Detect which cell encompasses the target text, then output its [X, Y] center coordinate. 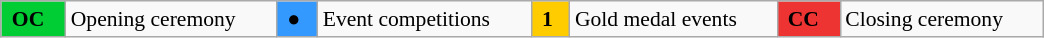
Event competitions [425, 19]
OC [33, 19]
Opening ceremony [172, 19]
CC [808, 19]
Closing ceremony [941, 19]
● [298, 19]
1 [551, 19]
Gold medal events [674, 19]
